Scan for the cell matching the given text and deliver its (x, y) coordinate at center. 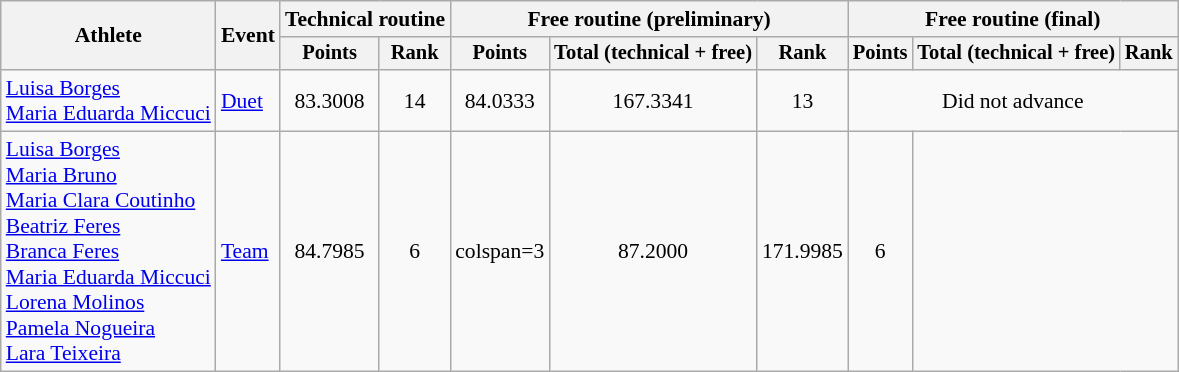
Luisa BorgesMaria Eduarda Miccuci (108, 100)
Team (248, 252)
Duet (248, 100)
Technical routine (365, 19)
Did not advance (1013, 100)
167.3341 (653, 100)
Luisa BorgesMaria BrunoMaria Clara CoutinhoBeatriz FeresBranca FeresMaria Eduarda MiccuciLorena MolinosPamela NogueiraLara Teixeira (108, 252)
84.0333 (500, 100)
Athlete (108, 36)
87.2000 (653, 252)
84.7985 (330, 252)
13 (802, 100)
Free routine (preliminary) (649, 19)
171.9985 (802, 252)
Free routine (final) (1013, 19)
Event (248, 36)
14 (414, 100)
83.3008 (330, 100)
colspan=3 (500, 252)
